Return the (x, y) coordinate for the center point of the cell that contains the specified text.  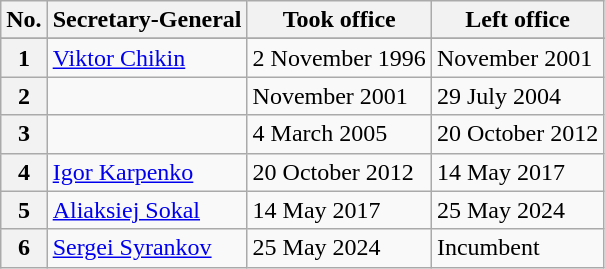
29 July 2004 (517, 96)
Viktor Chikin (147, 58)
5 (24, 210)
2 (24, 96)
6 (24, 248)
1 (24, 58)
No. (24, 20)
Left office (517, 20)
2 November 1996 (339, 58)
Took office (339, 20)
4 March 2005 (339, 134)
Sergei Syrankov (147, 248)
Incumbent (517, 248)
4 (24, 172)
3 (24, 134)
Igor Karpenko (147, 172)
Aliaksiej Sokal (147, 210)
Secretary-General (147, 20)
